Identify which cell holds the provided text, then report its (X, Y) central coordinate. 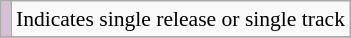
Indicates single release or single track (180, 19)
